Scan for the cell matching the given text and deliver its (X, Y) coordinate at center. 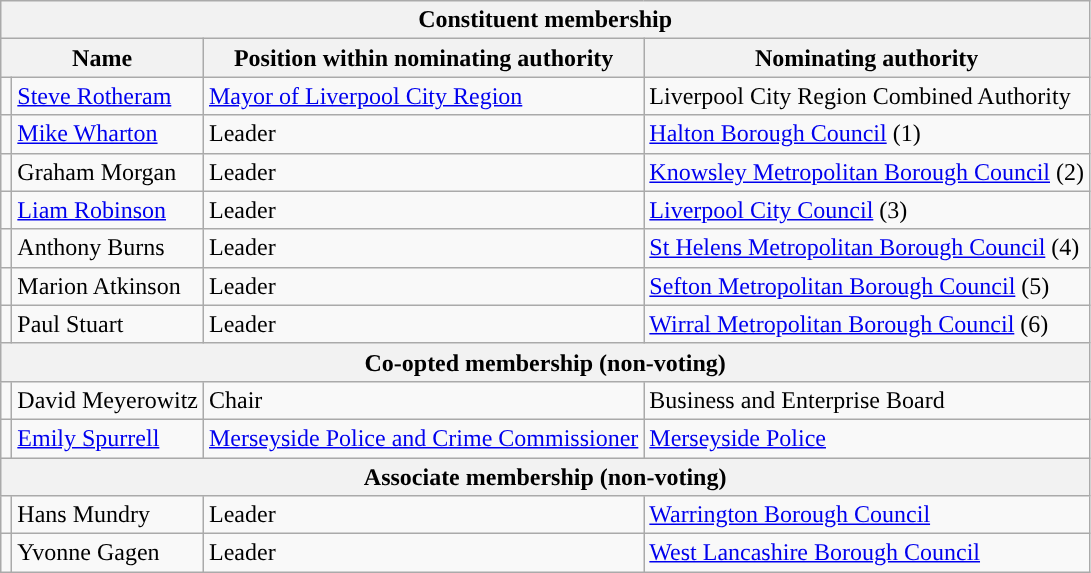
Merseyside Police (867, 438)
Marion Atkinson (108, 286)
Sefton Metropolitan Borough Council (5) (867, 286)
Emily Spurrell (108, 438)
Graham Morgan (108, 172)
Mike Wharton (108, 134)
Constituent membership (546, 20)
Liam Robinson (108, 210)
Co-opted membership (non-voting) (546, 362)
Knowsley Metropolitan Borough Council (2) (867, 172)
Chair (423, 400)
David Meyerowitz (108, 400)
Halton Borough Council (1) (867, 134)
Liverpool City Council (3) (867, 210)
Liverpool City Region Combined Authority (867, 96)
Warrington Borough Council (867, 515)
Associate membership (non-voting) (546, 477)
Nominating authority (867, 58)
West Lancashire Borough Council (867, 553)
Name (102, 58)
Steve Rotheram (108, 96)
Anthony Burns (108, 248)
Merseyside Police and Crime Commissioner (423, 438)
Hans Mundry (108, 515)
Mayor of Liverpool City Region (423, 96)
Yvonne Gagen (108, 553)
Business and Enterprise Board (867, 400)
St Helens Metropolitan Borough Council (4) (867, 248)
Paul Stuart (108, 324)
Position within nominating authority (423, 58)
Wirral Metropolitan Borough Council (6) (867, 324)
